From the cell containing the given text, extract its center point as (X, Y) coordinate. 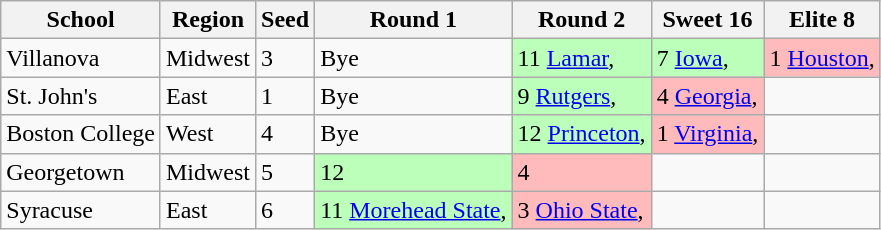
School (81, 20)
Seed (286, 20)
Boston College (81, 134)
Villanova (81, 58)
11 Morehead State, (414, 210)
1 Houston, (822, 58)
Georgetown (81, 172)
1 (286, 96)
Region (208, 20)
Round 1 (414, 20)
1 Virginia, (708, 134)
3 Ohio State, (582, 210)
12 (414, 172)
West (208, 134)
3 (286, 58)
7 Iowa, (708, 58)
6 (286, 210)
4 Georgia, (708, 96)
Elite 8 (822, 20)
Sweet 16 (708, 20)
12 Princeton, (582, 134)
Round 2 (582, 20)
9 Rutgers, (582, 96)
5 (286, 172)
St. John's (81, 96)
11 Lamar, (582, 58)
Syracuse (81, 210)
